Capture the cell that displays the provided text and extract its (x, y) central coordinate. 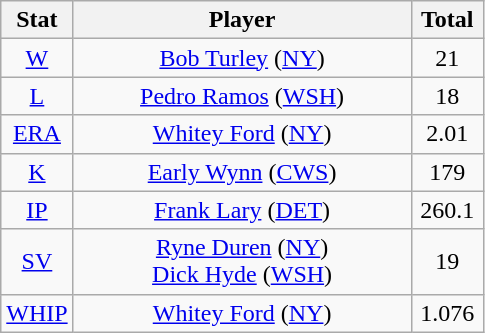
2.01 (447, 134)
W (37, 58)
WHIP (37, 313)
L (37, 96)
IP (37, 210)
260.1 (447, 210)
18 (447, 96)
Total (447, 20)
Early Wynn (CWS) (242, 172)
SV (37, 262)
Pedro Ramos (WSH) (242, 96)
179 (447, 172)
Frank Lary (DET) (242, 210)
1.076 (447, 313)
Bob Turley (NY) (242, 58)
K (37, 172)
Player (242, 20)
21 (447, 58)
ERA (37, 134)
Ryne Duren (NY)Dick Hyde (WSH) (242, 262)
Stat (37, 20)
19 (447, 262)
